Extract the (X, Y) coordinate from the center of the cell holding the provided text.  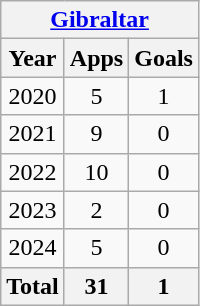
10 (96, 172)
9 (96, 134)
2023 (33, 210)
2022 (33, 172)
2024 (33, 248)
31 (96, 286)
2020 (33, 96)
Year (33, 58)
Goals (164, 58)
2021 (33, 134)
Gibraltar (100, 20)
2 (96, 210)
Total (33, 286)
Apps (96, 58)
